Return (x, y) of the center of cell containing provided text 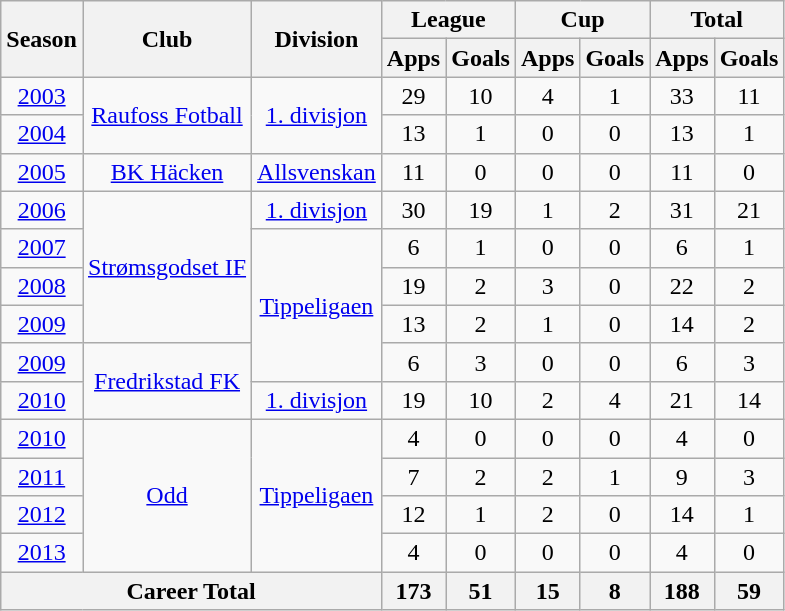
2006 (42, 210)
Total (717, 20)
Division (317, 39)
9 (682, 477)
Allsvenskan (317, 172)
51 (481, 591)
188 (682, 591)
2003 (42, 96)
BK Häcken (166, 172)
2005 (42, 172)
31 (682, 210)
Cup (582, 20)
Club (166, 39)
2012 (42, 515)
8 (615, 591)
2011 (42, 477)
59 (749, 591)
29 (413, 96)
2004 (42, 134)
Career Total (192, 591)
Raufoss Fotball (166, 115)
22 (682, 286)
Fredrikstad FK (166, 381)
7 (413, 477)
Strømsgodset IF (166, 267)
33 (682, 96)
2013 (42, 553)
Odd (166, 495)
173 (413, 591)
Season (42, 39)
2007 (42, 248)
15 (547, 591)
League (448, 20)
30 (413, 210)
12 (413, 515)
2008 (42, 286)
